Capture the cell that displays the provided text and extract its [X, Y] central coordinate. 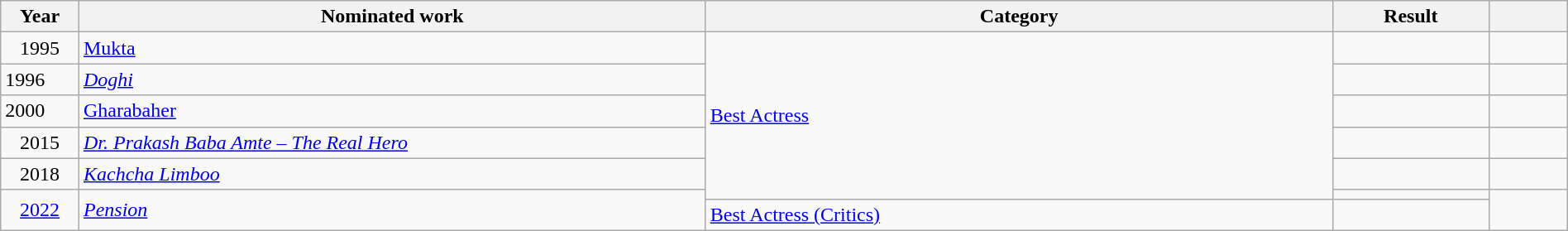
Best Actress (Critics) [1019, 214]
2015 [40, 142]
Category [1019, 17]
2022 [40, 210]
Pension [392, 210]
Result [1411, 17]
Mukta [392, 48]
Best Actress [1019, 116]
Kachcha Limboo [392, 174]
1995 [40, 48]
Dr. Prakash Baba Amte – The Real Hero [392, 142]
Doghi [392, 79]
2018 [40, 174]
Year [40, 17]
1996 [40, 79]
2000 [40, 111]
Nominated work [392, 17]
Gharabaher [392, 111]
